Pinpoint the cell where the given text exists, returning its [x, y] midpoint coordinate. 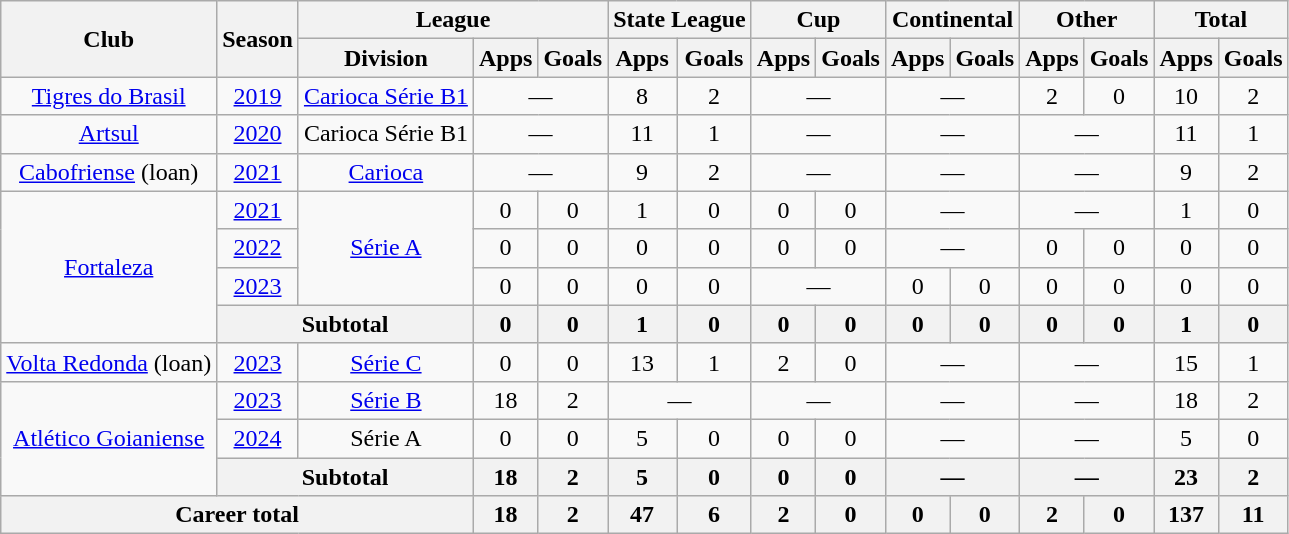
Continental [952, 20]
13 [642, 362]
Other [1087, 20]
137 [1186, 515]
Cup [818, 20]
League [452, 20]
15 [1186, 362]
2020 [258, 134]
8 [642, 96]
2024 [258, 438]
Career total [238, 515]
Cabofriense (loan) [109, 172]
Série B [386, 400]
47 [642, 515]
6 [714, 515]
2022 [258, 248]
Atlético Goianiense [109, 438]
2019 [258, 96]
Tigres do Brasil [109, 96]
Division [386, 58]
Season [258, 39]
Fortaleza [109, 267]
23 [1186, 477]
Total [1221, 20]
10 [1186, 96]
Série C [386, 362]
Carioca [386, 172]
Artsul [109, 134]
Volta Redonda (loan) [109, 362]
State League [680, 20]
Club [109, 39]
